From the cell containing the given text, extract its center point as [x, y] coordinate. 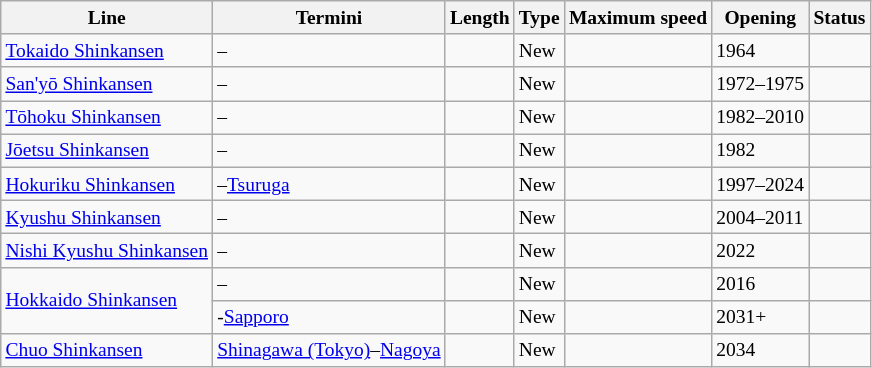
1964 [760, 50]
-Sapporo [330, 316]
Hokuriku Shinkansen [107, 184]
Chuo Shinkansen [107, 350]
Length [480, 18]
–Tsuruga [330, 184]
Shinagawa (Tokyo)–Nagoya [330, 350]
San'yō Shinkansen [107, 84]
Maximum speed [638, 18]
Opening [760, 18]
2022 [760, 250]
2004–2011 [760, 216]
1982 [760, 150]
Status [840, 18]
Tokaido Shinkansen [107, 50]
Termini [330, 18]
Nishi Kyushu Shinkansen [107, 250]
Type [539, 18]
Kyushu Shinkansen [107, 216]
1997–2024 [760, 184]
2034 [760, 350]
2016 [760, 284]
Line [107, 18]
Jōetsu Shinkansen [107, 150]
1972–1975 [760, 84]
2031+ [760, 316]
Hokkaido Shinkansen [107, 300]
Tōhoku Shinkansen [107, 118]
1982–2010 [760, 118]
